Detect which cell encompasses the target text, then output its (x, y) center coordinate. 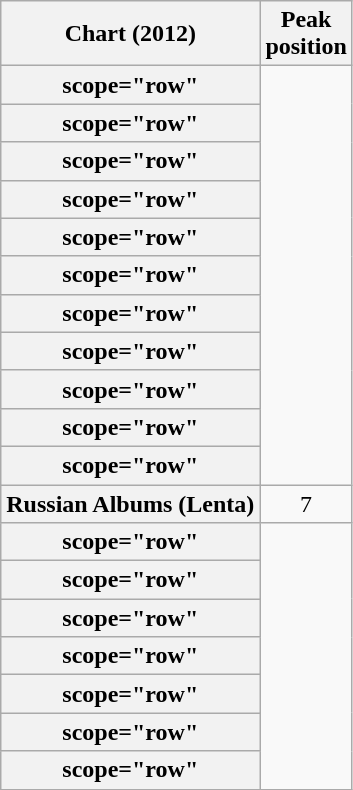
Russian Albums (Lenta) (130, 503)
Chart (2012) (130, 34)
Peakposition (306, 34)
7 (306, 503)
